Search for the cell housing the specified text and yield its [X, Y] center coordinate. 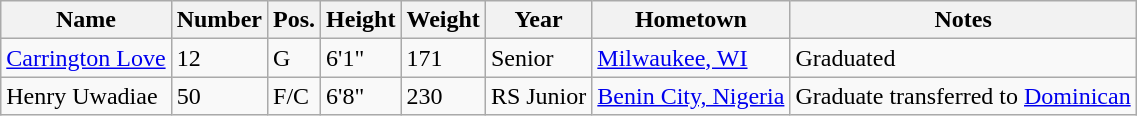
Year [538, 20]
G [294, 58]
Benin City, Nigeria [691, 96]
6'8" [361, 96]
Notes [963, 20]
Name [86, 20]
230 [443, 96]
Henry Uwadiae [86, 96]
Hometown [691, 20]
Weight [443, 20]
12 [219, 58]
Carrington Love [86, 58]
171 [443, 58]
Milwaukee, WI [691, 58]
Number [219, 20]
Graduate transferred to Dominican [963, 96]
Pos. [294, 20]
Graduated [963, 58]
6'1" [361, 58]
Height [361, 20]
RS Junior [538, 96]
Senior [538, 58]
F/C [294, 96]
50 [219, 96]
